Extract the [x, y] coordinate from the center of the cell holding the provided text.  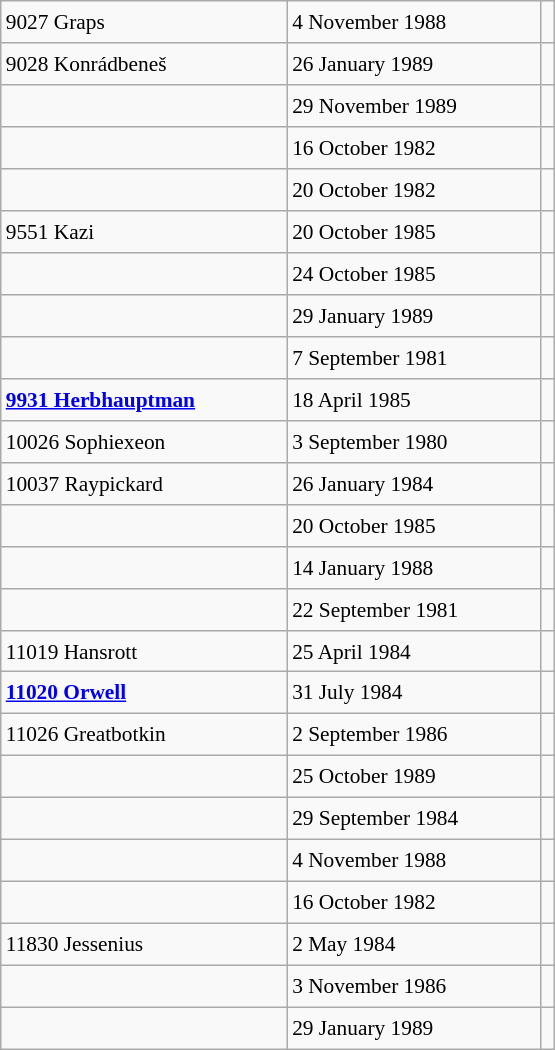
2 September 1986 [414, 735]
26 January 1984 [414, 483]
3 September 1980 [414, 441]
25 April 1984 [414, 651]
29 November 1989 [414, 106]
31 July 1984 [414, 693]
11830 Jessenius [144, 945]
11020 Orwell [144, 693]
20 October 1982 [414, 190]
10037 Raypickard [144, 483]
26 January 1989 [414, 64]
9931 Herbhauptman [144, 399]
29 September 1984 [414, 819]
24 October 1985 [414, 274]
22 September 1981 [414, 609]
2 May 1984 [414, 945]
9028 Konrádbeneš [144, 64]
7 September 1981 [414, 358]
25 October 1989 [414, 777]
18 April 1985 [414, 399]
10026 Sophiexeon [144, 441]
9027 Graps [144, 22]
14 January 1988 [414, 567]
11026 Greatbotkin [144, 735]
11019 Hansrott [144, 651]
9551 Kazi [144, 232]
3 November 1986 [414, 986]
